Locate the cell with the specified text and output its [X, Y] center coordinate. 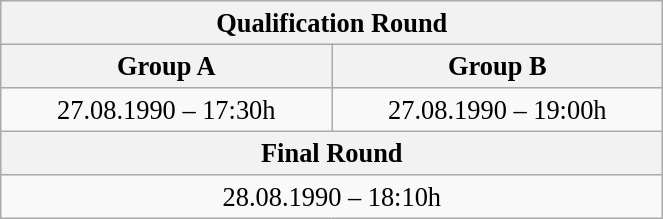
Final Round [332, 153]
Qualification Round [332, 22]
Group A [166, 66]
28.08.1990 – 18:10h [332, 197]
27.08.1990 – 17:30h [166, 109]
Group B [498, 66]
27.08.1990 – 19:00h [498, 109]
